Capture the cell that displays the provided text and extract its (x, y) central coordinate. 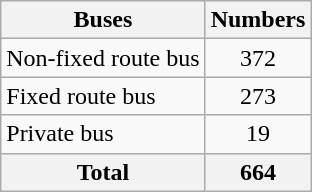
Total (103, 172)
19 (258, 134)
664 (258, 172)
372 (258, 58)
Non-fixed route bus (103, 58)
Buses (103, 20)
Fixed route bus (103, 96)
273 (258, 96)
Numbers (258, 20)
Private bus (103, 134)
